Scan for the cell matching the given text and deliver its (X, Y) coordinate at center. 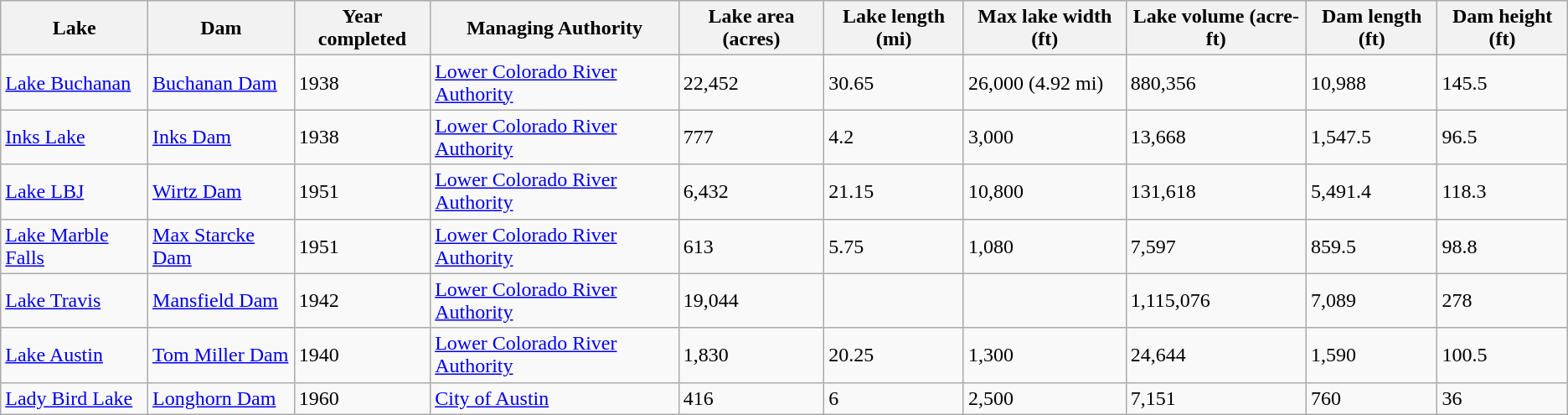
24,644 (1216, 355)
Max Starcke Dam (221, 246)
1,590 (1372, 355)
Tom Miller Dam (221, 355)
Inks Dam (221, 137)
416 (750, 398)
26,000 (4.92 mi) (1044, 82)
City of Austin (554, 398)
118.3 (1503, 191)
7,597 (1216, 246)
1,080 (1044, 246)
13,668 (1216, 137)
Lady Bird Lake (75, 398)
880,356 (1216, 82)
3,000 (1044, 137)
19,044 (750, 300)
98.8 (1503, 246)
Dam height (ft) (1503, 29)
Lake Marble Falls (75, 246)
6,432 (750, 191)
278 (1503, 300)
Lake Buchanan (75, 82)
1,115,076 (1216, 300)
1,830 (750, 355)
Dam length (ft) (1372, 29)
100.5 (1503, 355)
30.65 (895, 82)
Lake (75, 29)
5.75 (895, 246)
Year completed (362, 29)
131,618 (1216, 191)
2,500 (1044, 398)
1,300 (1044, 355)
145.5 (1503, 82)
Longhorn Dam (221, 398)
1940 (362, 355)
Inks Lake (75, 137)
Mansfield Dam (221, 300)
21.15 (895, 191)
Wirtz Dam (221, 191)
7,151 (1216, 398)
7,089 (1372, 300)
10,988 (1372, 82)
6 (895, 398)
1,547.5 (1372, 137)
Lake volume (acre-ft) (1216, 29)
36 (1503, 398)
777 (750, 137)
1942 (362, 300)
Max lake width (ft) (1044, 29)
Lake LBJ (75, 191)
22,452 (750, 82)
Buchanan Dam (221, 82)
20.25 (895, 355)
859.5 (1372, 246)
Lake Austin (75, 355)
1960 (362, 398)
Lake Travis (75, 300)
Lake area (acres) (750, 29)
10,800 (1044, 191)
Dam (221, 29)
Managing Authority (554, 29)
5,491.4 (1372, 191)
96.5 (1503, 137)
613 (750, 246)
4.2 (895, 137)
Lake length (mi) (895, 29)
760 (1372, 398)
